Extract the [X, Y] coordinate from the center of the cell holding the provided text.  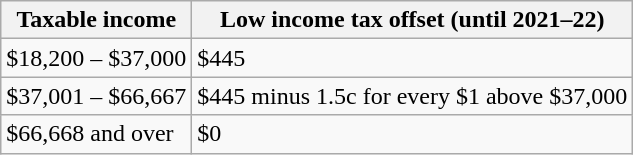
Low income tax offset (until 2021–22) [412, 20]
Taxable income [96, 20]
$445 minus 1.5c for every $1 above $37,000 [412, 96]
$66,668 and over [96, 134]
$0 [412, 134]
$18,200 – $37,000 [96, 58]
$37,001 – $66,667 [96, 96]
$445 [412, 58]
